Pinpoint the cell where the given text exists, returning its (x, y) midpoint coordinate. 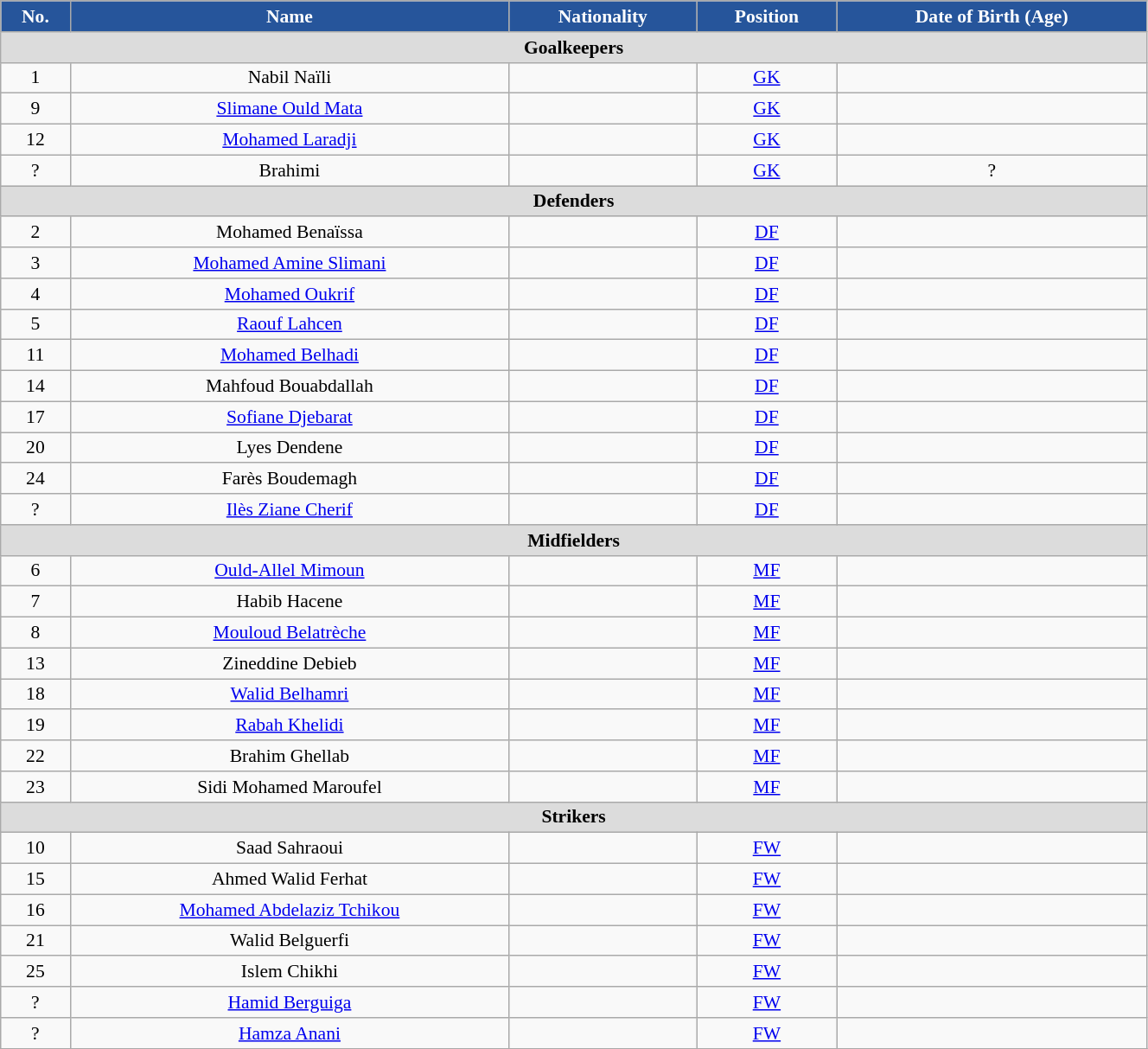
Nabil Naïli (290, 78)
Slimane Ould Mata (290, 109)
No. (35, 16)
25 (35, 972)
Name (290, 16)
Walid Belhamri (290, 694)
Midfielders (574, 540)
Islem Chikhi (290, 972)
Habib Hacene (290, 602)
Sofiane Djebarat (290, 417)
Mohamed Oukrif (290, 294)
Nationality (603, 16)
Ahmed Walid Ferhat (290, 879)
10 (35, 848)
7 (35, 602)
Mohamed Laradji (290, 140)
21 (35, 941)
Ould-Allel Mimoun (290, 571)
3 (35, 263)
Date of Birth (Age) (992, 16)
2 (35, 233)
Ilès Ziane Cherif (290, 509)
18 (35, 694)
23 (35, 787)
Mouloud Belatrèche (290, 633)
6 (35, 571)
Zineddine Debieb (290, 663)
Rabah Khelidi (290, 726)
22 (35, 756)
Lyes Dendene (290, 448)
Hamid Berguiga (290, 1002)
Hamza Anani (290, 1033)
Mohamed Amine Slimani (290, 263)
Mohamed Benaïssa (290, 233)
Strikers (574, 817)
11 (35, 355)
Walid Belguerfi (290, 941)
16 (35, 910)
Raouf Lahcen (290, 324)
Position (767, 16)
Farès Boudemagh (290, 479)
Saad Sahraoui (290, 848)
Brahimi (290, 170)
Goalkeepers (574, 48)
14 (35, 387)
Mohamed Belhadi (290, 355)
12 (35, 140)
Defenders (574, 201)
9 (35, 109)
1 (35, 78)
Mahfoud Bouabdallah (290, 387)
20 (35, 448)
8 (35, 633)
13 (35, 663)
17 (35, 417)
Mohamed Abdelaziz Tchikou (290, 910)
Brahim Ghellab (290, 756)
24 (35, 479)
5 (35, 324)
Sidi Mohamed Maroufel (290, 787)
19 (35, 726)
4 (35, 294)
15 (35, 879)
